Detect which cell encompasses the target text, then output its (X, Y) center coordinate. 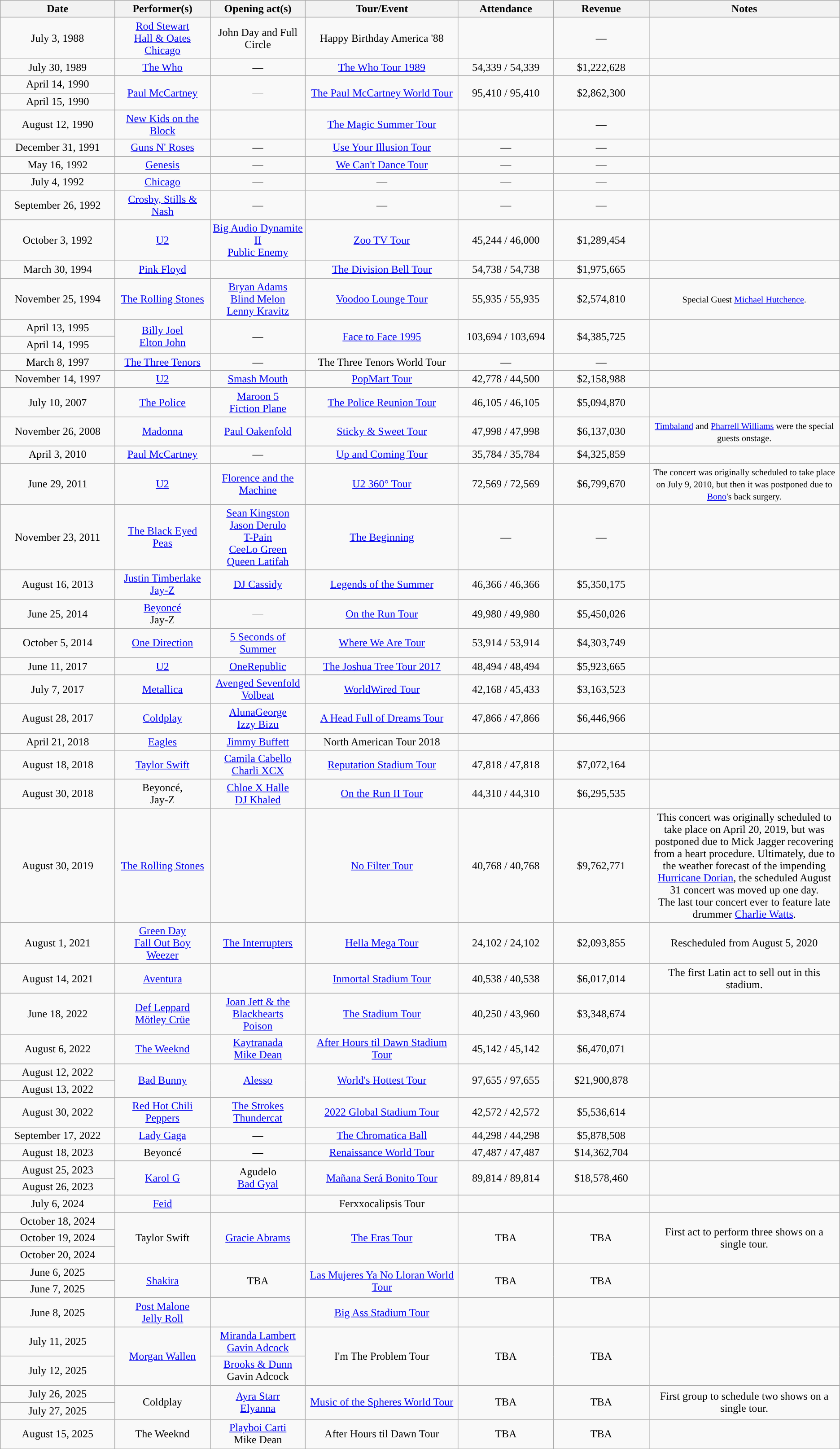
BeyoncéJay-Z (162, 614)
Date (57, 9)
Attendance (506, 9)
Chicago (162, 182)
July 27, 2025 (57, 1411)
40,538 / 40,538 (506, 978)
Red Hot Chili Peppers (162, 1112)
Face to Face 1995 (382, 337)
July 12, 2025 (57, 1370)
AgudeloBad Gyal (258, 1178)
46,366 / 46,366 (506, 584)
October 3, 1992 (57, 240)
August 15, 2025 (57, 1434)
April 21, 2018 (57, 742)
April 3, 2010 (57, 455)
June 7, 2025 (57, 1289)
We Can't Dance Tour (382, 165)
August 16, 2013 (57, 584)
July 4, 1992 (57, 182)
U2 360° Tour (382, 484)
July 7, 2017 (57, 689)
Brooks & DunnGavin Adcock (258, 1370)
Performer(s) (162, 9)
42,168 / 45,433 (506, 689)
40,250 / 43,960 (506, 1014)
First act to perform three shows on a single tour. (744, 1238)
$6,017,014 (601, 978)
Avenged SevenfoldVolbeat (258, 689)
89,814 / 89,814 (506, 1178)
54,738 / 54,738 (506, 269)
$6,470,071 (601, 1049)
July 26, 2025 (57, 1394)
Post MaloneJelly Roll (162, 1312)
The StrokesThundercat (258, 1112)
Rescheduled from August 5, 2020 (744, 943)
Guns N' Roses (162, 148)
August 12, 2022 (57, 1072)
Where We Are Tour (382, 643)
August 18, 2018 (57, 765)
October 5, 2014 (57, 643)
One Direction (162, 643)
46,105 / 46,105 (506, 402)
42,778 / 44,500 (506, 379)
$6,446,966 (601, 718)
The Joshua Tree Tour 2017 (382, 666)
54,339 / 54,339 (506, 67)
September 26, 1992 (57, 205)
The Three Tenors World Tour (382, 362)
Legends of the Summer (382, 584)
April 15, 1990 (57, 101)
Hella Mega Tour (382, 943)
Feid (162, 1204)
On the Run II Tour (382, 794)
Jimmy Buffett (258, 742)
$5,878,508 (601, 1135)
AlunaGeorgeIzzy Bizu (258, 718)
$9,762,771 (601, 866)
August 18, 2023 (57, 1152)
July 3, 1988 (57, 38)
December 31, 1991 (57, 148)
Timbaland and Pharrell Williams were the special guests onstage. (744, 432)
Beyoncé, Jay-Z (162, 794)
October 20, 2024 (57, 1255)
$6,295,535 (601, 794)
After Hours til Dawn Tour (382, 1434)
August 12, 1990 (57, 125)
June 18, 2022 (57, 1014)
April 13, 1995 (57, 328)
47,866 / 47,866 (506, 718)
Mañana Será Bonito Tour (382, 1178)
$2,862,300 (601, 93)
August 25, 2023 (57, 1169)
Tour/Event (382, 9)
$2,158,988 (601, 379)
Special Guest Michael Hutchence. (744, 299)
Ayra StarrElyanna (258, 1402)
$5,536,614 (601, 1112)
The Beginning (382, 537)
July 6, 2024 (57, 1204)
June 25, 2014 (57, 614)
Aventura (162, 978)
The Who (162, 67)
Madonna (162, 432)
On the Run Tour (382, 614)
$7,072,164 (601, 765)
The Police Reunion Tour (382, 402)
72,569 / 72,569 (506, 484)
Florence and the Machine (258, 484)
24,102 / 24,102 (506, 943)
$3,163,523 (601, 689)
$5,094,870 (601, 402)
DJ Cassidy (258, 584)
August 30, 2018 (57, 794)
$2,574,810 (601, 299)
August 1, 2021 (57, 943)
World's Hottest Tour (382, 1081)
November 23, 2011 (57, 537)
The Eras Tour (382, 1238)
Eagles (162, 742)
August 13, 2022 (57, 1089)
$6,799,670 (601, 484)
Bad Bunny (162, 1081)
The Interrupters (258, 943)
$4,385,725 (601, 337)
Playboi CartiMike Dean (258, 1434)
Gracie Abrams (258, 1238)
Sticky & Sweet Tour (382, 432)
$4,325,859 (601, 455)
Metallica (162, 689)
July 11, 2025 (57, 1342)
KaytranadaMike Dean (258, 1049)
October 18, 2024 (57, 1221)
$5,923,665 (601, 666)
Rod StewartHall & OatesChicago (162, 38)
September 17, 2022 (57, 1135)
$3,348,674 (601, 1014)
Green DayFall Out BoyWeezer (162, 943)
44,310 / 44,310 (506, 794)
WorldWired Tour (382, 689)
$14,362,704 (601, 1152)
48,494 / 48,494 (506, 666)
Lady Gaga (162, 1135)
First group to schedule two shows on a single tour. (744, 1402)
The concert was originally scheduled to take place on July 9, 2010, but then it was postponed due to Bono's back surgery. (744, 484)
John Day and Full Circle (258, 38)
April 14, 1995 (57, 345)
45,244 / 46,000 (506, 240)
August 26, 2023 (57, 1186)
October 19, 2024 (57, 1238)
Morgan Wallen (162, 1356)
The Three Tenors (162, 362)
Bryan AdamsBlind MelonLenny Kravitz (258, 299)
49,980 / 49,980 (506, 614)
103,694 / 103,694 (506, 337)
55,935 / 55,935 (506, 299)
$6,137,030 (601, 432)
Las Mujeres Ya No Lloran World Tour (382, 1281)
The Police (162, 402)
Ferxxocalipsis Tour (382, 1204)
June 6, 2025 (57, 1272)
August 30, 2022 (57, 1112)
Reputation Stadium Tour (382, 765)
40,768 / 40,768 (506, 866)
The Division Bell Tour (382, 269)
Inmortal Stadium Tour (382, 978)
November 14, 1997 (57, 379)
Beyoncé (162, 1152)
March 8, 1997 (57, 362)
53,914 / 53,914 (506, 643)
$18,578,460 (601, 1178)
November 25, 1994 (57, 299)
August 6, 2022 (57, 1049)
Def LeppardMötley Crüe (162, 1014)
$5,350,175 (601, 584)
$1,975,665 (601, 269)
PopMart Tour (382, 379)
July 10, 2007 (57, 402)
$5,450,026 (601, 614)
47,487 / 47,487 (506, 1152)
OneRepublic (258, 666)
Genesis (162, 165)
Camila CabelloCharli XCX (258, 765)
November 26, 2008 (57, 432)
Opening act(s) (258, 9)
March 30, 1994 (57, 269)
A Head Full of Dreams Tour (382, 718)
47,818 / 47,818 (506, 765)
The Black Eyed Peas (162, 537)
Use Your Illusion Tour (382, 148)
The first Latin act to sell out in this stadium. (744, 978)
97,655 / 97,655 (506, 1081)
June 11, 2017 (57, 666)
The Paul McCartney World Tour (382, 93)
Alesso (258, 1081)
Music of the Spheres World Tour (382, 1402)
47,998 / 47,998 (506, 432)
The Stadium Tour (382, 1014)
$21,900,878 (601, 1081)
April 14, 1990 (57, 84)
Maroon 5Fiction Plane (258, 402)
North American Tour 2018 (382, 742)
$4,303,749 (601, 643)
2022 Global Stadium Tour (382, 1112)
Crosby, Stills & Nash (162, 205)
Pink Floyd (162, 269)
95,410 / 95,410 (506, 93)
Big Ass Stadium Tour (382, 1312)
Chloe X HalleDJ Khaled (258, 794)
June 29, 2011 (57, 484)
Paul Oakenfold (258, 432)
The Chromatica Ball (382, 1135)
July 30, 1989 (57, 67)
New Kids on the Block (162, 125)
Notes (744, 9)
Happy Birthday America '88 (382, 38)
Karol G (162, 1178)
$1,222,628 (601, 67)
May 16, 1992 (57, 165)
June 8, 2025 (57, 1312)
Up and Coming Tour (382, 455)
Billy JoelElton John (162, 337)
After Hours til Dawn Stadium Tour (382, 1049)
August 28, 2017 (57, 718)
Zoo TV Tour (382, 240)
Voodoo Lounge Tour (382, 299)
Joan Jett & the BlackheartsPoison (258, 1014)
I'm The Problem Tour (382, 1356)
Shakira (162, 1281)
Renaissance World Tour (382, 1152)
August 30, 2019 (57, 866)
$1,289,454 (601, 240)
42,572 / 42,572 (506, 1112)
The Magic Summer Tour (382, 125)
August 14, 2021 (57, 978)
35,784 / 35,784 (506, 455)
The Who Tour 1989 (382, 67)
Sean KingstonJason DeruloT-PainCeeLo GreenQueen Latifah (258, 537)
Justin TimberlakeJay-Z (162, 584)
$2,093,855 (601, 943)
Revenue (601, 9)
Miranda LambertGavin Adcock (258, 1342)
Smash Mouth (258, 379)
45,142 / 45,142 (506, 1049)
5 Seconds of Summer (258, 643)
No Filter Tour (382, 866)
Big Audio Dynamite IIPublic Enemy (258, 240)
44,298 / 44,298 (506, 1135)
